Extract the (X, Y) coordinate from the center of the cell holding the provided text.  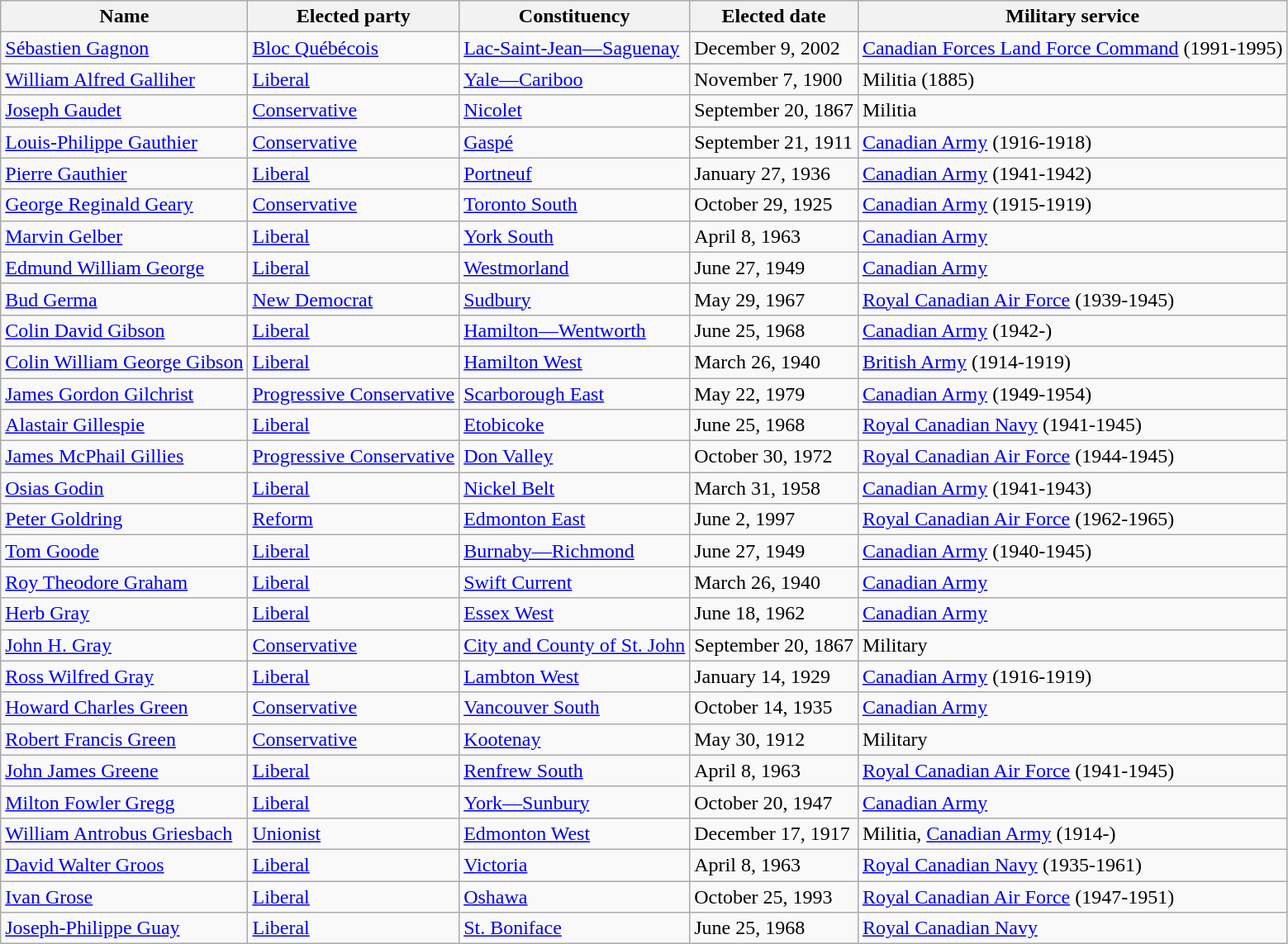
Colin William George Gibson (124, 362)
Canadian Army (1940-1945) (1072, 551)
Militia, Canadian Army (1914-) (1072, 833)
City and County of St. John (575, 645)
Constituency (575, 17)
Royal Canadian Navy (1941-1945) (1072, 425)
Swift Current (575, 582)
George Reginald Geary (124, 205)
Milton Fowler Gregg (124, 802)
Bloc Québécois (354, 48)
Gaspé (575, 142)
Don Valley (575, 457)
Robert Francis Green (124, 739)
Canadian Army (1942-) (1072, 330)
December 17, 1917 (774, 833)
Edmonton East (575, 519)
Nicolet (575, 111)
James McPhail Gillies (124, 457)
October 29, 1925 (774, 205)
John H. Gray (124, 645)
Alastair Gillespie (124, 425)
October 14, 1935 (774, 708)
September 21, 1911 (774, 142)
Sébastien Gagnon (124, 48)
Renfrew South (575, 771)
Westmorland (575, 268)
St. Boniface (575, 928)
David Walter Groos (124, 865)
Tom Goode (124, 551)
Kootenay (575, 739)
October 30, 1972 (774, 457)
March 31, 1958 (774, 488)
Louis-Philippe Gauthier (124, 142)
October 25, 1993 (774, 896)
May 30, 1912 (774, 739)
Yale—Cariboo (575, 79)
John James Greene (124, 771)
Elected date (774, 17)
Canadian Army (1915-1919) (1072, 205)
Militia (1072, 111)
Osias Godin (124, 488)
Royal Canadian Air Force (1947-1951) (1072, 896)
Ivan Grose (124, 896)
Canadian Army (1941-1942) (1072, 173)
Lac-Saint-Jean—Saguenay (575, 48)
Colin David Gibson (124, 330)
December 9, 2002 (774, 48)
Joseph Gaudet (124, 111)
Canadian Army (1916-1918) (1072, 142)
Royal Canadian Navy (1072, 928)
New Democrat (354, 299)
Lambton West (575, 676)
Canadian Forces Land Force Command (1991-1995) (1072, 48)
Canadian Army (1941-1943) (1072, 488)
Roy Theodore Graham (124, 582)
May 29, 1967 (774, 299)
Royal Canadian Air Force (1939-1945) (1072, 299)
June 2, 1997 (774, 519)
Militia (1885) (1072, 79)
Name (124, 17)
Pierre Gauthier (124, 173)
Canadian Army (1949-1954) (1072, 394)
Bud Germa (124, 299)
January 27, 1936 (774, 173)
Victoria (575, 865)
Ross Wilfred Gray (124, 676)
Sudbury (575, 299)
Vancouver South (575, 708)
Peter Goldring (124, 519)
November 7, 1900 (774, 79)
Essex West (575, 614)
Marvin Gelber (124, 236)
Royal Canadian Air Force (1962-1965) (1072, 519)
York South (575, 236)
January 14, 1929 (774, 676)
Howard Charles Green (124, 708)
British Army (1914-1919) (1072, 362)
May 22, 1979 (774, 394)
Royal Canadian Navy (1935-1961) (1072, 865)
James Gordon Gilchrist (124, 394)
Royal Canadian Air Force (1941-1945) (1072, 771)
Reform (354, 519)
William Antrobus Griesbach (124, 833)
Canadian Army (1916-1919) (1072, 676)
Portneuf (575, 173)
York—Sunbury (575, 802)
William Alfred Galliher (124, 79)
Herb Gray (124, 614)
Nickel Belt (575, 488)
Hamilton—Wentworth (575, 330)
Joseph-Philippe Guay (124, 928)
Toronto South (575, 205)
Unionist (354, 833)
Royal Canadian Air Force (1944-1945) (1072, 457)
Etobicoke (575, 425)
October 20, 1947 (774, 802)
June 18, 1962 (774, 614)
Elected party (354, 17)
Burnaby—Richmond (575, 551)
Edmund William George (124, 268)
Scarborough East (575, 394)
Oshawa (575, 896)
Military service (1072, 17)
Hamilton West (575, 362)
Edmonton West (575, 833)
